Return the (X, Y) coordinate for the center point of the cell that contains the specified text.  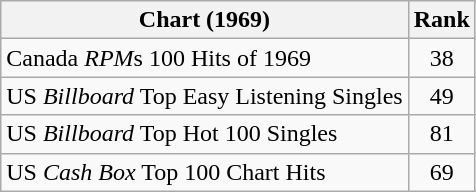
Rank (442, 20)
81 (442, 134)
Canada RPMs 100 Hits of 1969 (204, 58)
US Cash Box Top 100 Chart Hits (204, 172)
US Billboard Top Easy Listening Singles (204, 96)
49 (442, 96)
69 (442, 172)
38 (442, 58)
US Billboard Top Hot 100 Singles (204, 134)
Chart (1969) (204, 20)
